Find where the given text appears and provide that cell's center as [X, Y] coordinate. 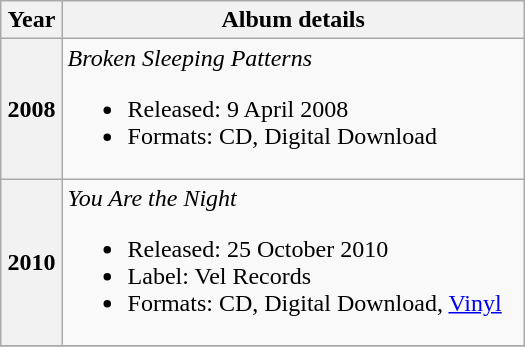
You Are the NightReleased: 25 October 2010Label: Vel RecordsFormats: CD, Digital Download, Vinyl [293, 262]
2010 [32, 262]
Album details [293, 20]
2008 [32, 109]
Broken Sleeping PatternsReleased: 9 April 2008Formats: CD, Digital Download [293, 109]
Year [32, 20]
